Output the [X, Y] coordinate of the center of the cell containing the given text.  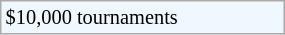
$10,000 tournaments [142, 17]
